Provide the [X, Y] coordinate of the cell's center where the given text is located.  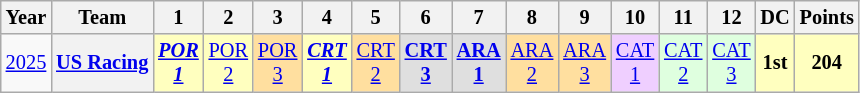
Year [26, 17]
CAT3 [731, 63]
Team [102, 17]
CAT1 [635, 63]
CRT1 [326, 63]
2025 [26, 63]
CRT3 [426, 63]
POR1 [178, 63]
204 [827, 63]
CAT2 [683, 63]
ARA3 [584, 63]
Points [827, 17]
8 [532, 17]
12 [731, 17]
DC [776, 17]
7 [479, 17]
POR3 [278, 63]
9 [584, 17]
US Racing [102, 63]
4 [326, 17]
5 [376, 17]
2 [228, 17]
CRT2 [376, 63]
11 [683, 17]
ARA2 [532, 63]
POR2 [228, 63]
ARA1 [479, 63]
6 [426, 17]
10 [635, 17]
1st [776, 63]
1 [178, 17]
3 [278, 17]
